Locate the cell with the specified text and output its [X, Y] center coordinate. 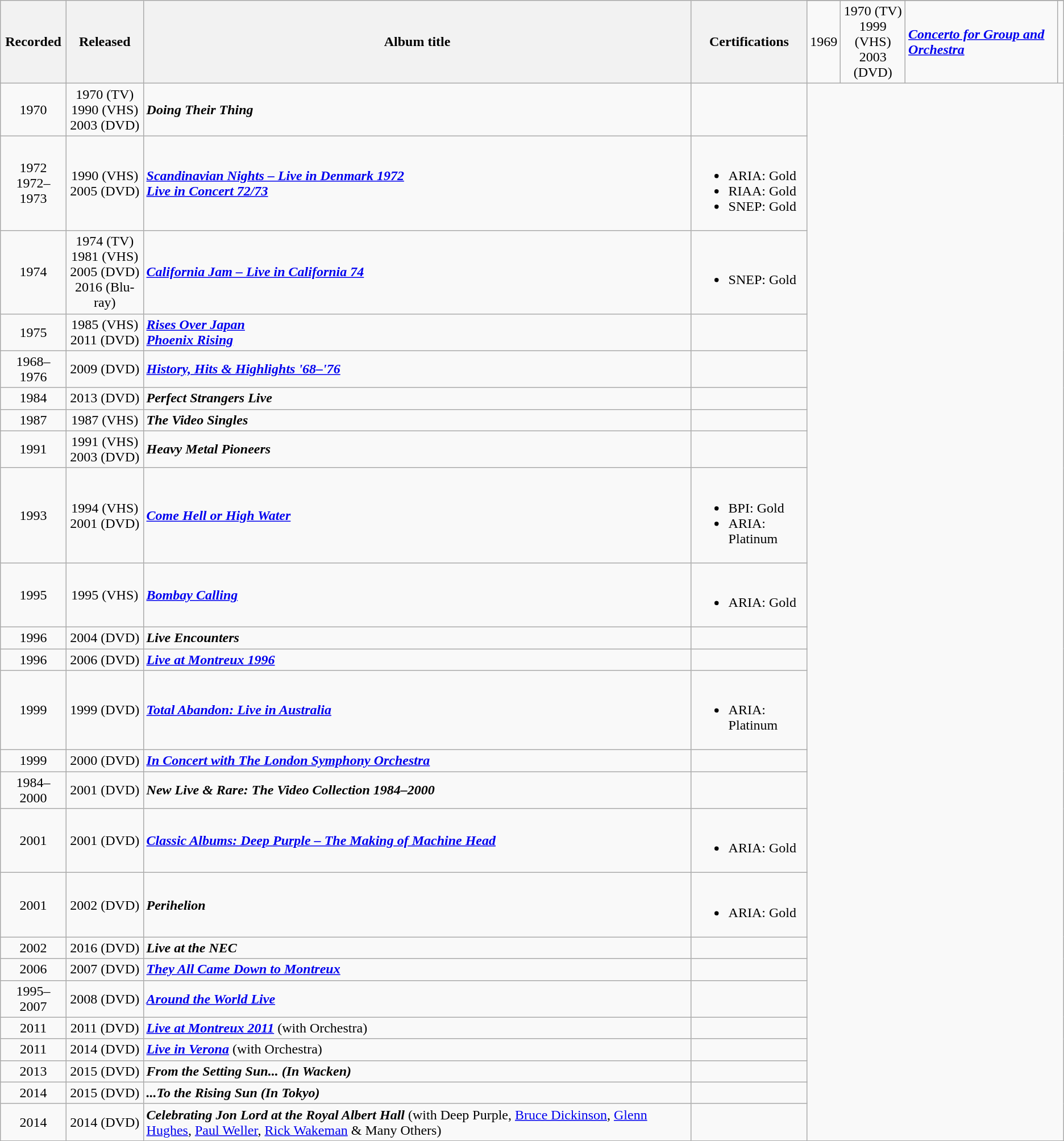
Around the World Live [417, 999]
2013 [34, 1071]
2016 (DVD) [105, 948]
1974 [34, 272]
Celebrating Jon Lord at the Royal Albert Hall (with Deep Purple, Bruce Dickinson, Glenn Hughes, Paul Weller, Rick Wakeman & Many Others) [417, 1122]
Doing Their Thing [417, 110]
1993 [34, 515]
In Concert with The London Symphony Orchestra [417, 761]
1987 (VHS) [105, 420]
1969 [824, 42]
Live Encounters [417, 638]
2002 [34, 948]
2013 (DVD) [105, 398]
1970 (TV)1999 (VHS)2003 (DVD) [873, 42]
2011 (DVD) [105, 1028]
Live at Montreux 2011 (with Orchestra) [417, 1028]
Perfect Strangers Live [417, 398]
Concerto for Group and Orchestra [982, 42]
1974 (TV)1981 (VHS)2005 (DVD)2016 (Blu-ray) [105, 272]
2008 (DVD) [105, 999]
19721972–1973 [34, 183]
2000 (DVD) [105, 761]
2009 (DVD) [105, 369]
Live at Montreux 1996 [417, 660]
1994 (VHS)2001 (DVD) [105, 515]
1970 [34, 110]
California Jam – Live in California 74 [417, 272]
1984 [34, 398]
1990 (VHS)2005 (DVD) [105, 183]
1987 [34, 420]
1975 [34, 332]
2004 (DVD) [105, 638]
1991 [34, 449]
1984–2000 [34, 790]
From the Setting Sun... (In Wacken) [417, 1071]
1968–1976 [34, 369]
Album title [417, 42]
ARIA: GoldRIAA: GoldSNEP: Gold [749, 183]
They All Came Down to Montreux [417, 969]
BPI: GoldARIA: Platinum [749, 515]
Released [105, 42]
Perihelion [417, 905]
1995 (VHS) [105, 594]
The Video Singles [417, 420]
1995 [34, 594]
Certifications [749, 42]
Total Abandon: Live in Australia [417, 710]
1970 (TV)1990 (VHS)2003 (DVD) [105, 110]
Live at the NEC [417, 948]
Classic Albums: Deep Purple – The Making of Machine Head [417, 841]
2002 (DVD) [105, 905]
Recorded [34, 42]
2007 (DVD) [105, 969]
Rises Over JapanPhoenix Rising [417, 332]
ARIA: Platinum [749, 710]
Come Hell or High Water [417, 515]
2006 (DVD) [105, 660]
Live in Verona (with Orchestra) [417, 1050]
New Live & Rare: The Video Collection 1984–2000 [417, 790]
1995–2007 [34, 999]
Heavy Metal Pioneers [417, 449]
1999 (DVD) [105, 710]
1985 (VHS)2011 (DVD) [105, 332]
Bombay Calling [417, 594]
Scandinavian Nights – Live in Denmark 1972Live in Concert 72/73 [417, 183]
2006 [34, 969]
1991 (VHS)2003 (DVD) [105, 449]
SNEP: Gold [749, 272]
History, Hits & Highlights '68–'76 [417, 369]
...To the Rising Sun (In Tokyo) [417, 1093]
